Identify which cell holds the provided text, then report its (x, y) central coordinate. 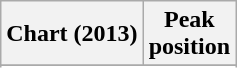
Peakposition (189, 34)
Chart (2013) (72, 34)
